Find where the given text appears and provide that cell's center as [X, Y] coordinate. 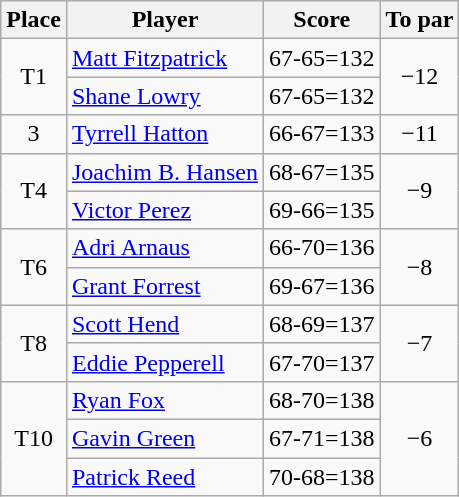
70-68=138 [322, 477]
T1 [34, 77]
−8 [420, 267]
Matt Fitzpatrick [164, 58]
Tyrrell Hatton [164, 134]
T8 [34, 343]
67-70=137 [322, 362]
Shane Lowry [164, 96]
−12 [420, 77]
Joachim B. Hansen [164, 172]
T6 [34, 267]
T10 [34, 438]
−7 [420, 343]
Player [164, 20]
−9 [420, 191]
69-66=135 [322, 210]
Adri Arnaus [164, 248]
Victor Perez [164, 210]
Scott Hend [164, 324]
68-70=138 [322, 400]
Place [34, 20]
Grant Forrest [164, 286]
67-71=138 [322, 438]
To par [420, 20]
66-70=136 [322, 248]
Gavin Green [164, 438]
Patrick Reed [164, 477]
−11 [420, 134]
68-67=135 [322, 172]
Score [322, 20]
69-67=136 [322, 286]
66-67=133 [322, 134]
T4 [34, 191]
3 [34, 134]
−6 [420, 438]
Eddie Pepperell [164, 362]
68-69=137 [322, 324]
Ryan Fox [164, 400]
